Return the [x, y] coordinate for the center point of the cell that contains the specified text.  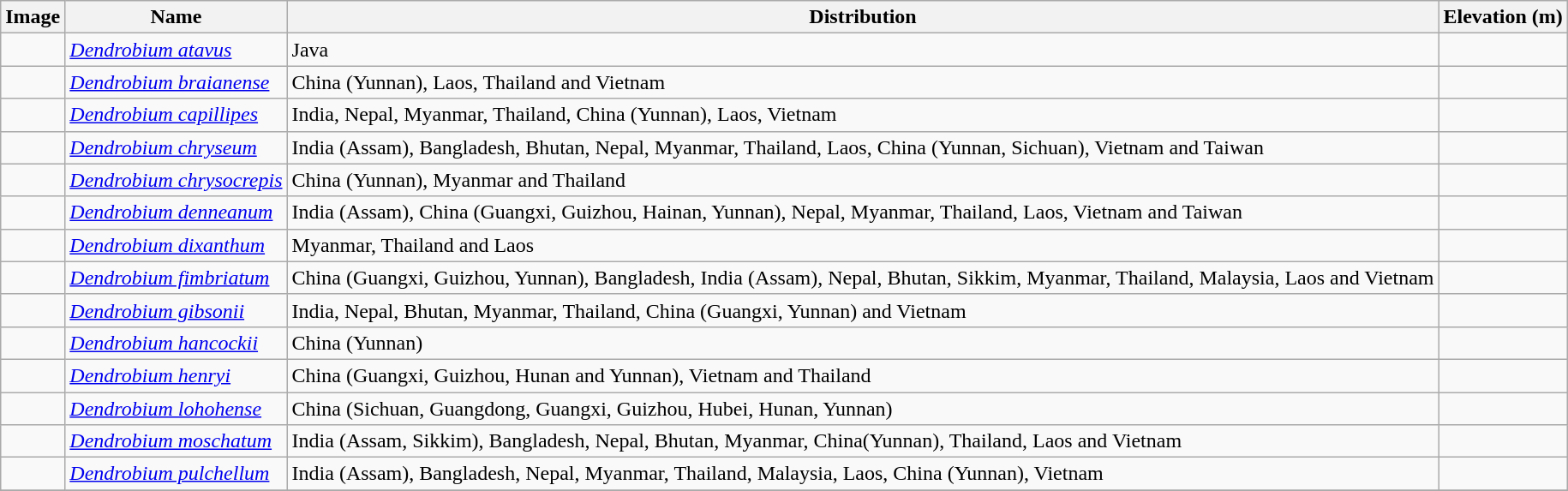
Dendrobium moschatum [177, 441]
India, Nepal, Myanmar, Thailand, China (Yunnan), Laos, Vietnam [863, 115]
Elevation (m) [1503, 17]
China (Guangxi, Guizhou, Hunan and Yunnan), Vietnam and Thailand [863, 375]
India, Nepal, Bhutan, Myanmar, Thailand, China (Guangxi, Yunnan) and Vietnam [863, 310]
Dendrobium chrysocrepis [177, 180]
Java [863, 50]
Dendrobium atavus [177, 50]
Dendrobium capillipes [177, 115]
Distribution [863, 17]
Dendrobium hancockii [177, 343]
Dendrobium lohohense [177, 409]
China (Yunnan), Myanmar and Thailand [863, 180]
India (Assam), Bangladesh, Bhutan, Nepal, Myanmar, Thailand, Laos, China (Yunnan, Sichuan), Vietnam and Taiwan [863, 147]
Image [33, 17]
India (Assam), China (Guangxi, Guizhou, Hainan, Yunnan), Nepal, Myanmar, Thailand, Laos, Vietnam and Taiwan [863, 213]
India (Assam), Bangladesh, Nepal, Myanmar, Thailand, Malaysia, Laos, China (Yunnan), Vietnam [863, 474]
China (Sichuan, Guangdong, Guangxi, Guizhou, Hubei, Hunan, Yunnan) [863, 409]
Dendrobium fimbriatum [177, 278]
China (Yunnan), Laos, Thailand and Vietnam [863, 82]
Dendrobium braianense [177, 82]
Myanmar, Thailand and Laos [863, 245]
Dendrobium henryi [177, 375]
Name [177, 17]
Dendrobium pulchellum [177, 474]
China (Guangxi, Guizhou, Yunnan), Bangladesh, India (Assam), Nepal, Bhutan, Sikkim, Myanmar, Thailand, Malaysia, Laos and Vietnam [863, 278]
Dendrobium dixanthum [177, 245]
Dendrobium denneanum [177, 213]
China (Yunnan) [863, 343]
Dendrobium chryseum [177, 147]
India (Assam, Sikkim), Bangladesh, Nepal, Bhutan, Myanmar, China(Yunnan), Thailand, Laos and Vietnam [863, 441]
Dendrobium gibsonii [177, 310]
